Pinpoint the cell where the given text exists, returning its (x, y) midpoint coordinate. 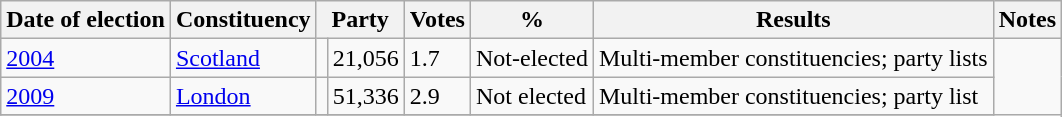
Not elected (532, 96)
1.7 (437, 58)
Party (360, 20)
Constituency (243, 20)
2.9 (437, 96)
London (243, 96)
Results (793, 20)
51,336 (366, 96)
21,056 (366, 58)
Scotland (243, 58)
Votes (437, 20)
Not-elected (532, 58)
Date of election (86, 20)
Multi-member constituencies; party lists (793, 58)
Notes (1027, 20)
2004 (86, 58)
% (532, 20)
2009 (86, 96)
Multi-member constituencies; party list (793, 96)
